Scan for the cell matching the given text and deliver its (X, Y) coordinate at center. 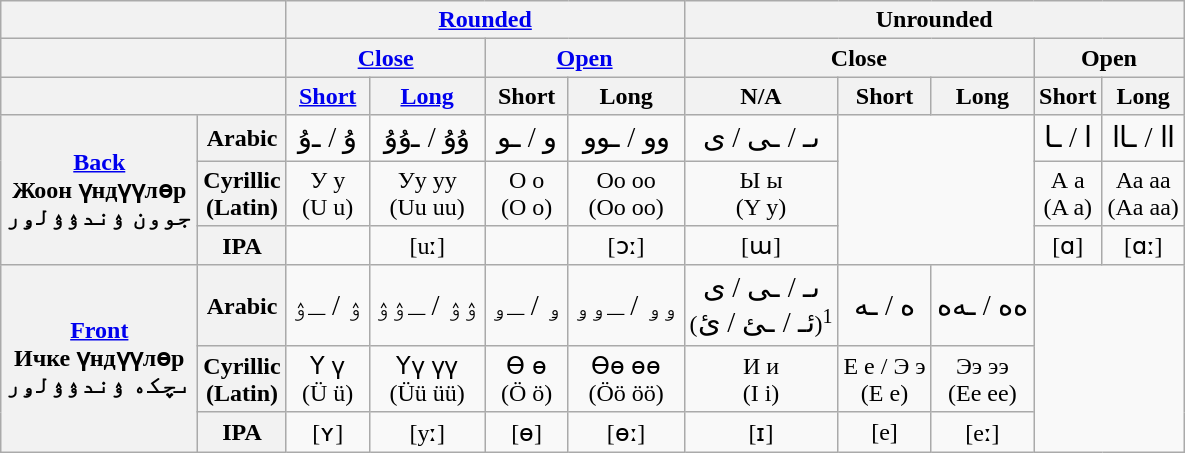
Аа аа(Aa aa) (1143, 192)
ـۉۉ‎ / ۉۉ (427, 306)
И и(I i) (761, 380)
[ɵː] (626, 432)
Е е / Э э(E e) (884, 380)
ەە / ـەە (982, 306)
А а(A a) (1068, 192)
Ү ү(Ü ü) (328, 380)
Ээ ээ(Ee ee) (982, 380)
ا / ‍ـا (1068, 138)
ىـ / ـى / ى‎ (761, 138)
ـﯗ‎ / ﯗ (328, 138)
ە / ـە (884, 306)
ـۅ‎ / ۅ‎ (526, 306)
[ɵ] (526, 432)
ـﯗﯗ‎ / ﯗﯗ (427, 138)
[uː] (427, 246)
Оо оо(Oo oo) (626, 192)
N/A (761, 96)
ـوو‎ / وو‎ (626, 138)
Rounded (485, 20)
[ʏ] (328, 432)
Ы ы(Y y) (761, 192)
[ɯ] (761, 246)
У у(U u) (328, 192)
اا / ‍ـاا (1143, 138)
Unrounded (934, 20)
Үү үү(Üü üü) (427, 380)
[ɑ] (1068, 246)
ـو‎ / و‎ (526, 138)
BackЖоон үндүүлөрجوون ۉندۉۉلۅر (100, 190)
[e] (884, 432)
[eː] (982, 432)
Уу уу(Uu uu) (427, 192)
[ɪ] (761, 432)
FrontИчке үндүүлөрىچكە ۉندۉۉلۅر (100, 358)
[yː] (427, 432)
ـۉ‎ / ۉ (328, 306)
Өө өө(Öö öö) (626, 380)
Ө ө(Ö ö) (526, 380)
ـۅۅ‎ / ۅۅ (626, 306)
[ɑː] (1143, 246)
ىـ / ـى / ى‎(ئـ / ـئ / ئ‎)1 (761, 306)
О о(O o) (526, 192)
[ɔː] (626, 246)
